From the cell containing the given text, extract its center point as (X, Y) coordinate. 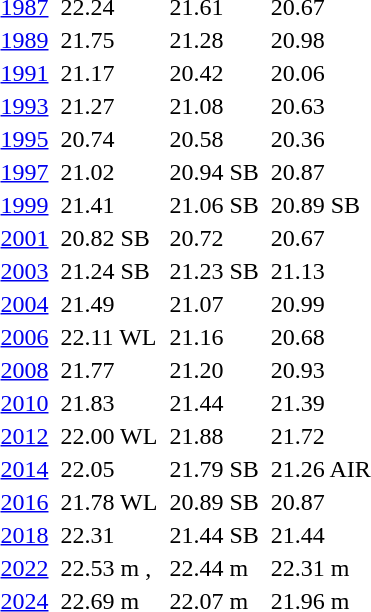
21.02 (109, 172)
21.23 SB (214, 271)
21.49 (109, 304)
21.16 (214, 337)
21.06 SB (214, 205)
21.41 (109, 205)
21.44 (214, 403)
22.05 (109, 469)
20.42 (214, 73)
21.07 (214, 304)
21.08 (214, 106)
21.20 (214, 370)
21.83 (109, 403)
21.75 (109, 40)
21.78 WL (109, 502)
21.28 (214, 40)
22.31 (109, 535)
20.89 SB (214, 502)
20.94 SB (214, 172)
22.53 m , (109, 568)
20.72 (214, 238)
22.11 WL (109, 337)
20.58 (214, 139)
21.88 (214, 436)
21.24 SB (109, 271)
20.74 (109, 139)
21.77 (109, 370)
22.00 WL (109, 436)
21.27 (109, 106)
21.44 SB (214, 535)
22.44 m (214, 568)
20.82 SB (109, 238)
21.79 SB (214, 469)
21.17 (109, 73)
